Find where the given text appears and provide that cell's center as (x, y) coordinate. 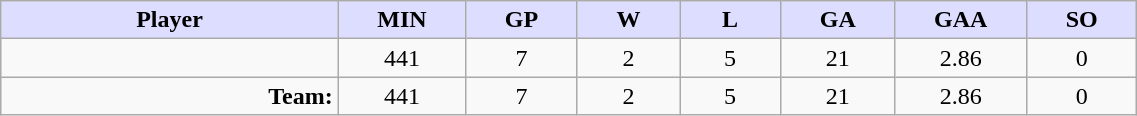
SO (1081, 20)
GAA (961, 20)
GA (838, 20)
MIN (402, 20)
Player (170, 20)
GP (522, 20)
Team: (170, 96)
L (730, 20)
W (628, 20)
